For the text-containing cell, return its midpoint in [x, y] coordinate format. 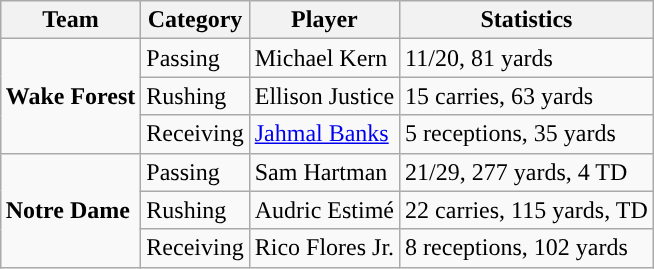
Statistics [527, 20]
15 carries, 63 yards [527, 96]
Michael Kern [324, 58]
Wake Forest [70, 96]
8 receptions, 102 yards [527, 248]
11/20, 81 yards [527, 58]
Player [324, 20]
Category [195, 20]
22 carries, 115 yards, TD [527, 210]
Sam Hartman [324, 172]
Notre Dame [70, 210]
Rico Flores Jr. [324, 248]
21/29, 277 yards, 4 TD [527, 172]
Team [70, 20]
Ellison Justice [324, 96]
5 receptions, 35 yards [527, 134]
Audric Estimé [324, 210]
Jahmal Banks [324, 134]
